Search for the cell housing the specified text and yield its [X, Y] center coordinate. 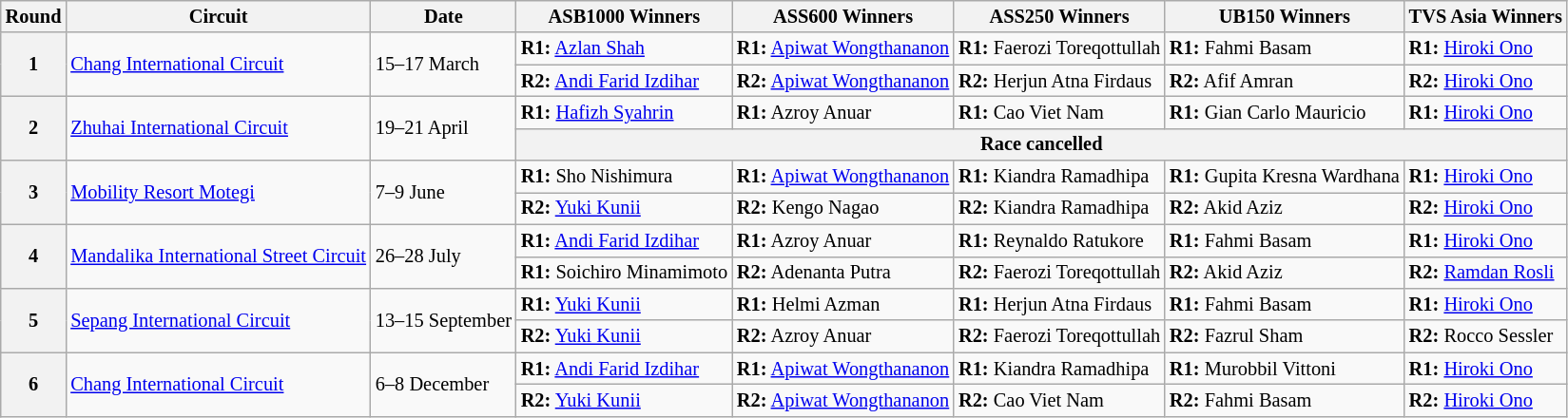
R2: Kengo Nagao [842, 208]
R2: Rocco Sessler [1485, 336]
2 [34, 127]
1 [34, 65]
Circuit [219, 16]
Zhuhai International Circuit [219, 127]
13–15 September [443, 319]
Mobility Resort Motegi [219, 192]
6 [34, 384]
R1: Hafizh Syahrin [624, 112]
R2: Fazrul Sham [1285, 336]
Round [34, 16]
26–28 July [443, 256]
R1: Helmi Azman [842, 304]
R1: Gupita Kresna Wardhana [1285, 177]
R2: Adenanta Putra [842, 273]
R2: Fahmi Basam [1285, 400]
19–21 April [443, 127]
15–17 March [443, 65]
R2: Azroy Anuar [842, 336]
R1: Murobbil Vittoni [1285, 369]
6–8 December [443, 384]
Date [443, 16]
TVS Asia Winners [1485, 16]
R1: Gian Carlo Mauricio [1285, 112]
Sepang International Circuit [219, 319]
R1: Azlan Shah [624, 48]
7–9 June [443, 192]
R1: Faerozi Toreqottullah [1059, 48]
R2: Herjun Atna Firdaus [1059, 81]
5 [34, 319]
R2: Ramdan Rosli [1485, 273]
ASS250 Winners [1059, 16]
R2: Kiandra Ramadhipa [1059, 208]
R2: Andi Farid Izdihar [624, 81]
ASS600 Winners [842, 16]
4 [34, 256]
UB150 Winners [1285, 16]
Mandalika International Street Circuit [219, 256]
ASB1000 Winners [624, 16]
R1: Yuki Kunii [624, 304]
3 [34, 192]
R2: Afif Amran [1285, 81]
Race cancelled [1042, 144]
R2: Cao Viet Nam [1059, 400]
R1: Herjun Atna Firdaus [1059, 304]
R1: Reynaldo Ratukore [1059, 240]
R1: Cao Viet Nam [1059, 112]
R1: Soichiro Minamimoto [624, 273]
R1: Sho Nishimura [624, 177]
